Identify which cell holds the provided text, then report its [X, Y] central coordinate. 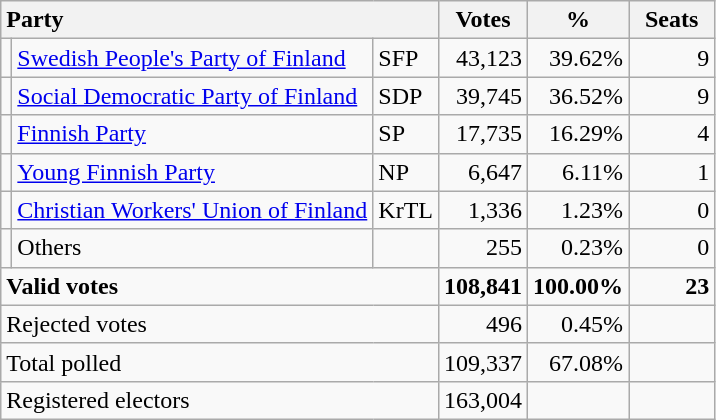
39,745 [484, 96]
0.45% [578, 324]
Social Democratic Party of Finland [192, 96]
NP [406, 172]
Votes [484, 20]
KrTL [406, 210]
4 [672, 134]
108,841 [484, 286]
496 [484, 324]
163,004 [484, 400]
Swedish People's Party of Finland [192, 58]
Rejected votes [220, 324]
Finnish Party [192, 134]
SDP [406, 96]
16.29% [578, 134]
SP [406, 134]
Registered electors [220, 400]
1 [672, 172]
% [578, 20]
0.23% [578, 248]
SFP [406, 58]
1,336 [484, 210]
Seats [672, 20]
6,647 [484, 172]
109,337 [484, 362]
43,123 [484, 58]
Total polled [220, 362]
Others [192, 248]
17,735 [484, 134]
255 [484, 248]
36.52% [578, 96]
39.62% [578, 58]
1.23% [578, 210]
100.00% [578, 286]
23 [672, 286]
Party [220, 20]
Valid votes [220, 286]
Christian Workers' Union of Finland [192, 210]
6.11% [578, 172]
Young Finnish Party [192, 172]
67.08% [578, 362]
